Scan for the cell matching the given text and deliver its [X, Y] coordinate at center. 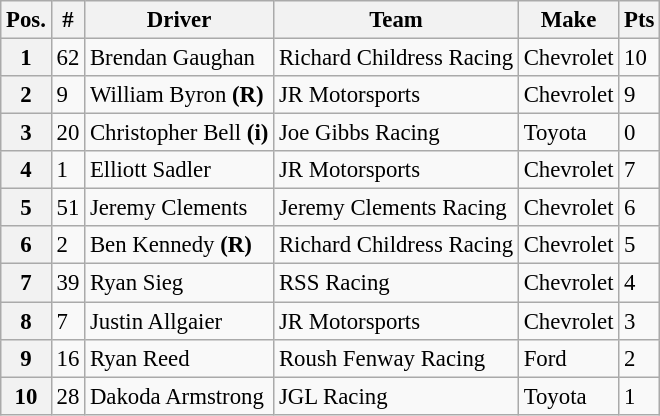
Ben Kennedy (R) [180, 245]
Pts [640, 20]
Jeremy Clements [180, 208]
Christopher Bell (i) [180, 133]
Ryan Sieg [180, 283]
16 [68, 358]
Ford [568, 358]
28 [68, 396]
Justin Allgaier [180, 321]
Make [568, 20]
Jeremy Clements Racing [396, 208]
RSS Racing [396, 283]
Driver [180, 20]
Dakoda Armstrong [180, 396]
Ryan Reed [180, 358]
Brendan Gaughan [180, 58]
39 [68, 283]
William Byron (R) [180, 95]
Team [396, 20]
Elliott Sadler [180, 170]
0 [640, 133]
62 [68, 58]
20 [68, 133]
JGL Racing [396, 396]
8 [26, 321]
Joe Gibbs Racing [396, 133]
# [68, 20]
Pos. [26, 20]
Roush Fenway Racing [396, 358]
51 [68, 208]
